Find where the given text appears and provide that cell's center as (X, Y) coordinate. 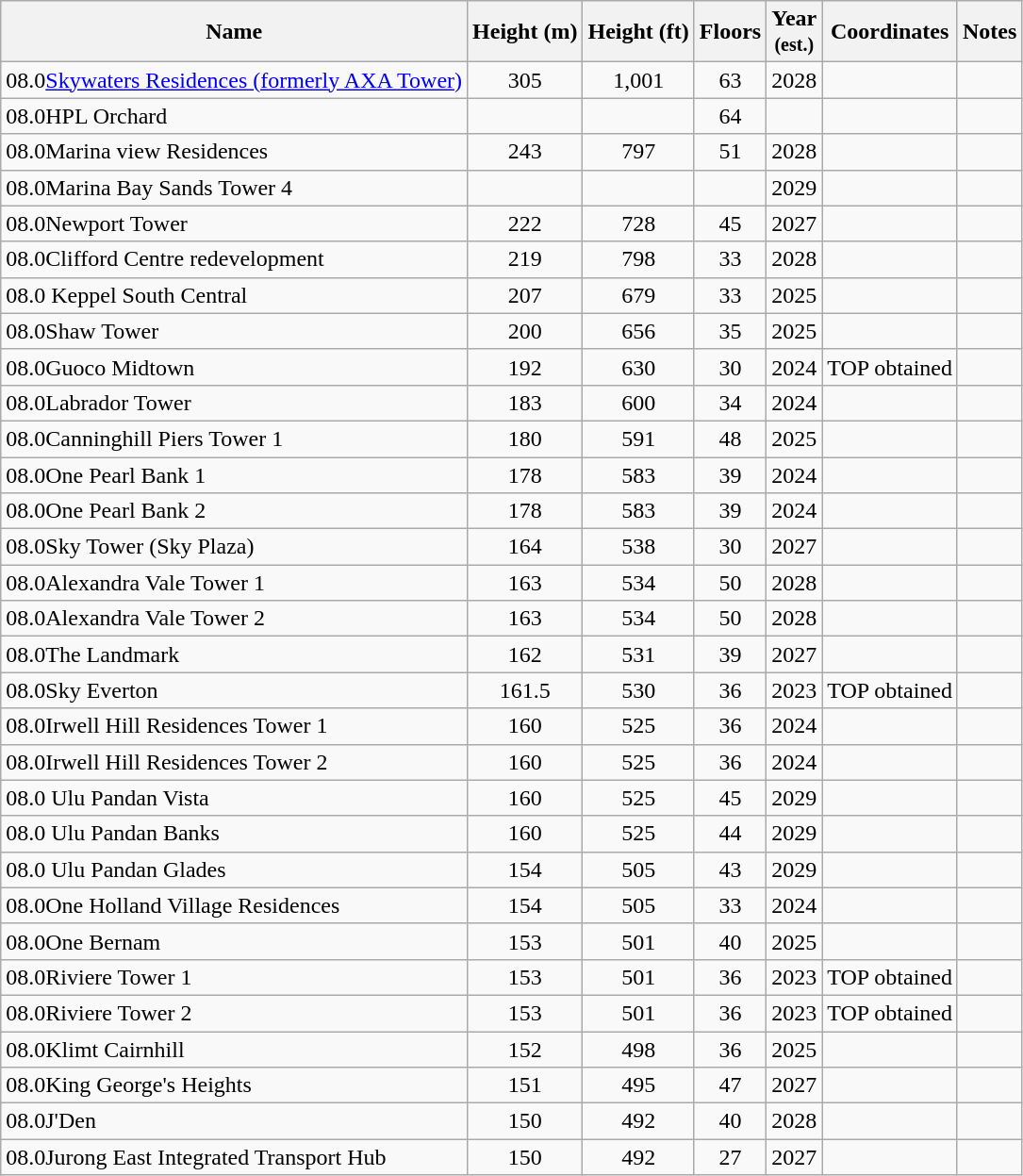
630 (638, 367)
08.0Jurong East Integrated Transport Hub (234, 1157)
1,001 (638, 80)
08.0One Pearl Bank 2 (234, 511)
08.0Canninghill Piers Tower 1 (234, 439)
531 (638, 654)
47 (730, 1085)
Floors (730, 32)
48 (730, 439)
08.0Sky Everton (234, 690)
498 (638, 1050)
08.0Irwell Hill Residences Tower 1 (234, 726)
08.0Guoco Midtown (234, 367)
08.0Sky Tower (Sky Plaza) (234, 547)
Notes (989, 32)
08.0Alexandra Vale Tower 1 (234, 583)
656 (638, 331)
679 (638, 295)
08.0Labrador Tower (234, 403)
207 (525, 295)
600 (638, 403)
08.0Skywaters Residences (formerly AXA Tower) (234, 80)
183 (525, 403)
08.0 Ulu Pandan Banks (234, 834)
152 (525, 1050)
151 (525, 1085)
08.0Marina Bay Sands Tower 4 (234, 188)
243 (525, 152)
08.0The Landmark (234, 654)
495 (638, 1085)
180 (525, 439)
Height (ft) (638, 32)
08.0HPL Orchard (234, 116)
63 (730, 80)
530 (638, 690)
538 (638, 547)
08.0Irwell Hill Residences Tower 2 (234, 762)
08.0One Pearl Bank 1 (234, 474)
Height (m) (525, 32)
222 (525, 224)
797 (638, 152)
08.0Newport Tower (234, 224)
219 (525, 259)
08.0Alexandra Vale Tower 2 (234, 619)
728 (638, 224)
51 (730, 152)
34 (730, 403)
Name (234, 32)
305 (525, 80)
08.0Clifford Centre redevelopment (234, 259)
08.0 Ulu Pandan Glades (234, 870)
08.0Klimt Cairnhill (234, 1050)
Coordinates (890, 32)
35 (730, 331)
08.0Riviere Tower 2 (234, 1013)
798 (638, 259)
43 (730, 870)
08.0One Bernam (234, 941)
Year(est.) (794, 32)
44 (730, 834)
08.0Marina view Residences (234, 152)
591 (638, 439)
08.0J'Den (234, 1121)
162 (525, 654)
161.5 (525, 690)
08.0King George's Heights (234, 1085)
08.0 Keppel South Central (234, 295)
164 (525, 547)
08.0Shaw Tower (234, 331)
08.0One Holland Village Residences (234, 905)
08.0Riviere Tower 1 (234, 977)
64 (730, 116)
27 (730, 1157)
200 (525, 331)
192 (525, 367)
08.0 Ulu Pandan Vista (234, 798)
